Search for the cell housing the specified text and yield its [x, y] center coordinate. 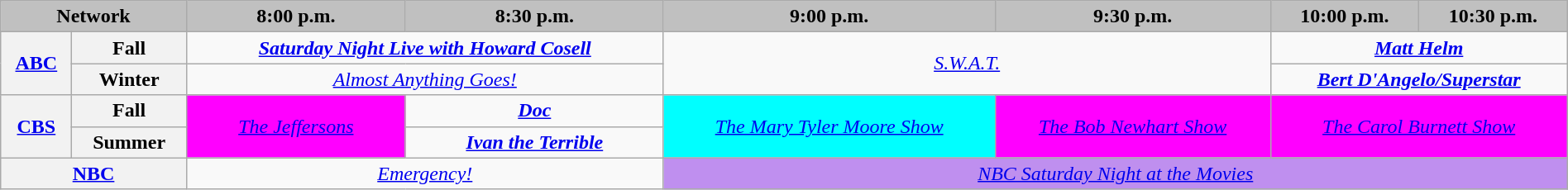
10:30 p.m. [1494, 17]
The Mary Tyler Moore Show [829, 126]
9:00 p.m. [829, 17]
Doc [534, 111]
CBS [36, 126]
Saturday Night Live with Howard Cosell [425, 48]
Emergency! [425, 173]
Matt Helm [1419, 48]
Almost Anything Goes! [425, 79]
ABC [36, 64]
The Jeffersons [296, 126]
NBC Saturday Night at the Movies [1115, 173]
8:30 p.m. [534, 17]
The Bob Newhart Show [1133, 126]
8:00 p.m. [296, 17]
The Carol Burnett Show [1419, 126]
S.W.A.T. [967, 64]
Ivan the Terrible [534, 142]
10:00 p.m. [1345, 17]
Network [94, 17]
Winter [129, 79]
Bert D'Angelo/Superstar [1419, 79]
9:30 p.m. [1133, 17]
NBC [94, 173]
Summer [129, 142]
